Capture the cell that displays the provided text and extract its (x, y) central coordinate. 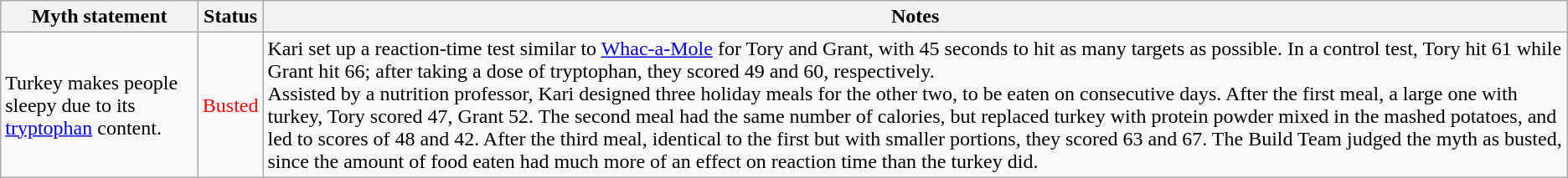
Turkey makes people sleepy due to its tryptophan content. (100, 105)
Status (230, 17)
Notes (915, 17)
Myth statement (100, 17)
Busted (230, 105)
